For the text-containing cell, return its midpoint in [X, Y] coordinate format. 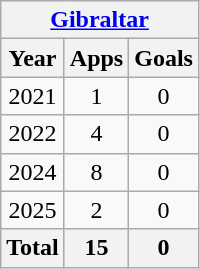
2025 [33, 210]
2021 [33, 96]
2022 [33, 134]
Total [33, 248]
8 [96, 172]
Apps [96, 58]
Year [33, 58]
4 [96, 134]
Gibraltar [100, 20]
1 [96, 96]
2024 [33, 172]
Goals [164, 58]
2 [96, 210]
15 [96, 248]
